Provide the (X, Y) coordinate of the cell's center where the given text is located.  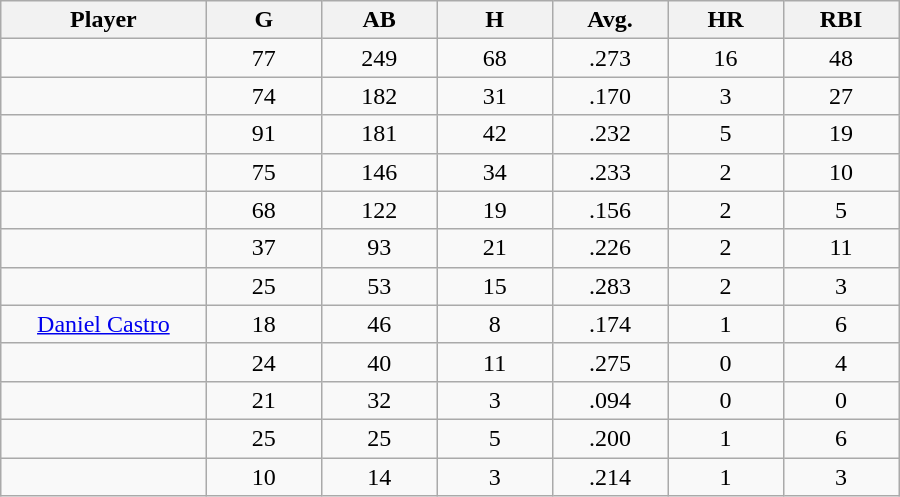
37 (264, 248)
.174 (610, 324)
H (494, 20)
Avg. (610, 20)
48 (841, 58)
46 (378, 324)
RBI (841, 20)
AB (378, 20)
42 (494, 134)
122 (378, 210)
G (264, 20)
18 (264, 324)
249 (378, 58)
15 (494, 286)
91 (264, 134)
182 (378, 96)
77 (264, 58)
74 (264, 96)
146 (378, 172)
34 (494, 172)
4 (841, 362)
.275 (610, 362)
32 (378, 400)
8 (494, 324)
16 (726, 58)
.170 (610, 96)
31 (494, 96)
.214 (610, 477)
.226 (610, 248)
HR (726, 20)
24 (264, 362)
.200 (610, 438)
.233 (610, 172)
Daniel Castro (104, 324)
.094 (610, 400)
Player (104, 20)
181 (378, 134)
14 (378, 477)
.273 (610, 58)
75 (264, 172)
.232 (610, 134)
27 (841, 96)
.156 (610, 210)
40 (378, 362)
93 (378, 248)
.283 (610, 286)
53 (378, 286)
